From the cell containing the given text, extract its center point as (x, y) coordinate. 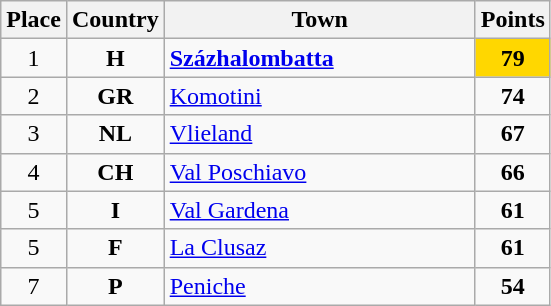
GR (115, 96)
I (115, 210)
F (115, 248)
74 (512, 96)
P (115, 286)
Val Gardena (320, 210)
Val Poschiavo (320, 172)
66 (512, 172)
NL (115, 134)
1 (34, 58)
Points (512, 20)
3 (34, 134)
CH (115, 172)
H (115, 58)
Place (34, 20)
Town (320, 20)
79 (512, 58)
4 (34, 172)
2 (34, 96)
Komotini (320, 96)
La Clusaz (320, 248)
54 (512, 286)
Százhalombatta (320, 58)
7 (34, 286)
Vlieland (320, 134)
Peniche (320, 286)
67 (512, 134)
Country (115, 20)
